Detect which cell encompasses the target text, then output its (x, y) center coordinate. 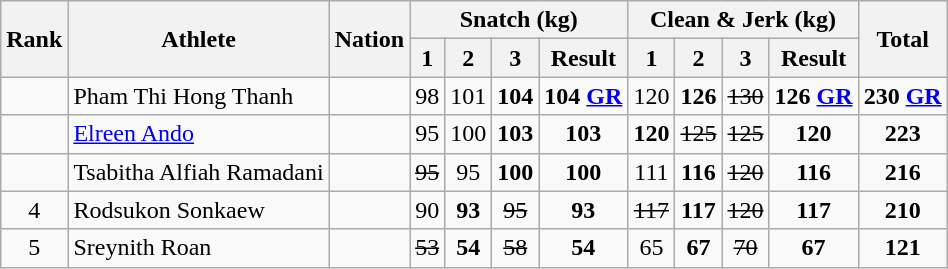
Nation (369, 39)
Total (902, 39)
65 (652, 248)
101 (468, 96)
Tsabitha Alfiah Ramadani (198, 172)
53 (428, 248)
210 (902, 210)
121 (902, 248)
104 (516, 96)
90 (428, 210)
4 (34, 210)
5 (34, 248)
216 (902, 172)
70 (746, 248)
126 (698, 96)
Athlete (198, 39)
130 (746, 96)
Rodsukon Sonkaew (198, 210)
Elreen Ando (198, 134)
230 GR (902, 96)
126 GR (814, 96)
Pham Thi Hong Thanh (198, 96)
111 (652, 172)
98 (428, 96)
Rank (34, 39)
58 (516, 248)
104 GR (584, 96)
Sreynith Roan (198, 248)
Clean & Jerk (kg) (743, 20)
Snatch (kg) (519, 20)
223 (902, 134)
